Find where the given text appears and provide that cell's center as (x, y) coordinate. 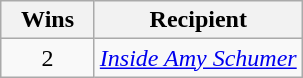
Inside Amy Schumer (198, 58)
Recipient (198, 20)
2 (48, 58)
Wins (48, 20)
